Find where the given text appears and provide that cell's center as (x, y) coordinate. 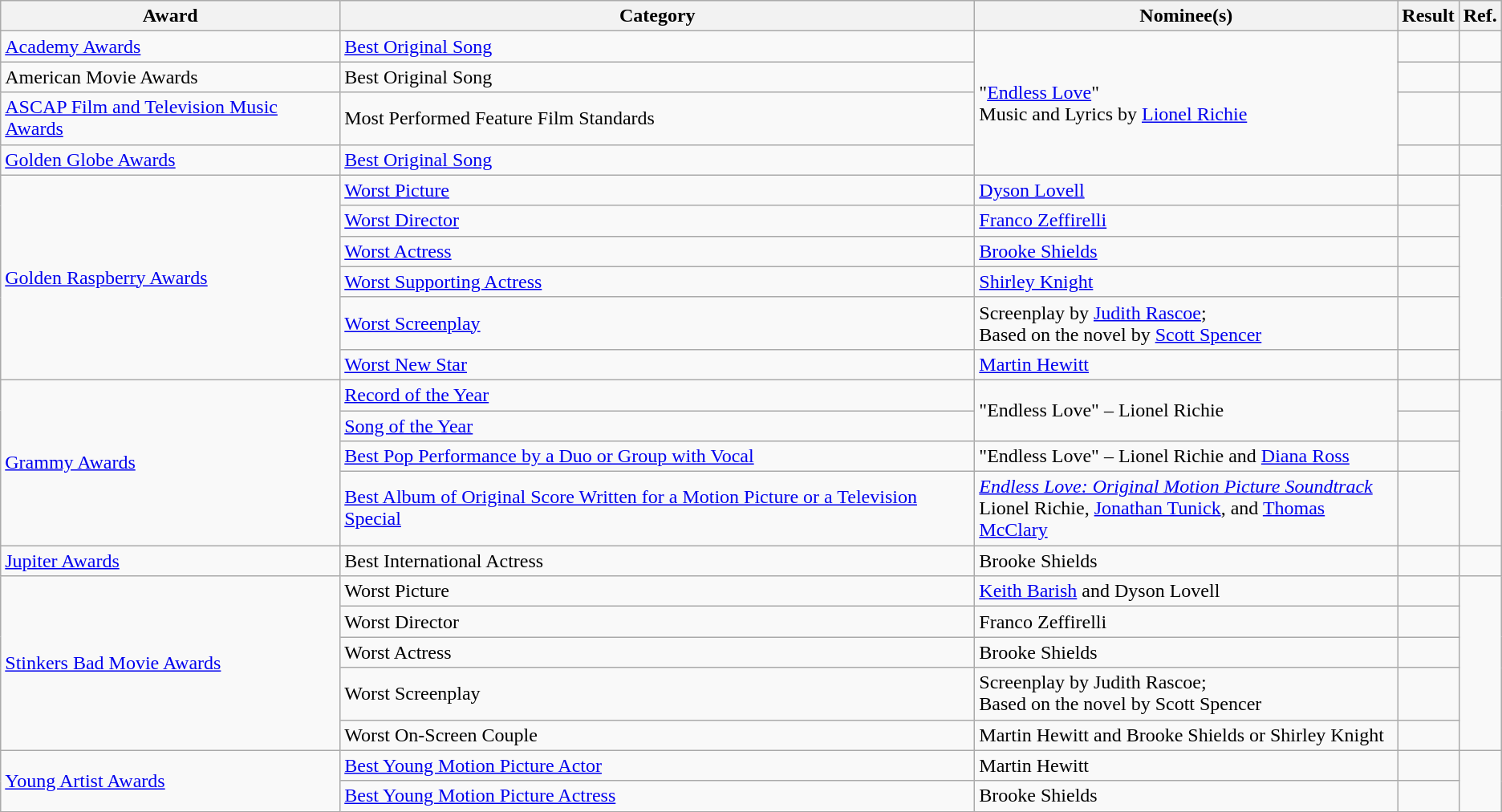
Worst Supporting Actress (658, 282)
Academy Awards (170, 47)
Most Performed Feature Film Standards (658, 119)
"Endless Love" – Lionel Richie and Diana Ross (1186, 457)
Song of the Year (658, 426)
Best International Actress (658, 561)
Grammy Awards (170, 462)
ASCAP Film and Television Music Awards (170, 119)
Golden Globe Awards (170, 160)
Ref. (1480, 16)
Best Pop Performance by a Duo or Group with Vocal (658, 457)
Endless Love: Original Motion Picture Soundtrack Lionel Richie, Jonathan Tunick, and Thomas McClary (1186, 509)
Jupiter Awards (170, 561)
Result (1428, 16)
Worst New Star (658, 364)
Golden Raspberry Awards (170, 278)
Best Album of Original Score Written for a Motion Picture or a Television Special (658, 509)
Best Young Motion Picture Actor (658, 765)
Award (170, 16)
Category (658, 16)
Nominee(s) (1186, 16)
Worst On-Screen Couple (658, 735)
American Movie Awards (170, 77)
"Endless Love" – Lionel Richie (1186, 410)
Shirley Knight (1186, 282)
Stinkers Bad Movie Awards (170, 663)
Martin Hewitt and Brooke Shields or Shirley Knight (1186, 735)
Dyson Lovell (1186, 190)
Record of the Year (658, 395)
Keith Barish and Dyson Lovell (1186, 591)
Young Artist Awards (170, 781)
Best Young Motion Picture Actress (658, 796)
"Endless Love" Music and Lyrics by Lionel Richie (1186, 103)
